Output the (X, Y) coordinate of the center of the cell containing the given text.  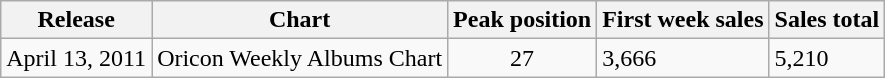
27 (522, 58)
3,666 (683, 58)
Peak position (522, 20)
Chart (300, 20)
5,210 (827, 58)
April 13, 2011 (76, 58)
Oricon Weekly Albums Chart (300, 58)
Release (76, 20)
Sales total (827, 20)
First week sales (683, 20)
